From the cell containing the given text, extract its center point as [x, y] coordinate. 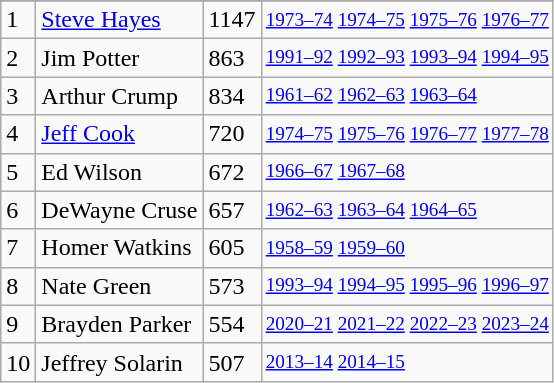
605 [232, 248]
1 [18, 20]
672 [232, 172]
Jeff Cook [120, 134]
1993–94 1994–95 1995–96 1996–97 [407, 286]
10 [18, 362]
1147 [232, 20]
Steve Hayes [120, 20]
6 [18, 210]
Homer Watkins [120, 248]
Jim Potter [120, 58]
863 [232, 58]
1974–75 1975–76 1976–77 1977–78 [407, 134]
DeWayne Cruse [120, 210]
5 [18, 172]
8 [18, 286]
Nate Green [120, 286]
1991–92 1992–93 1993–94 1994–95 [407, 58]
2 [18, 58]
Ed Wilson [120, 172]
Arthur Crump [120, 96]
1958–59 1959–60 [407, 248]
3 [18, 96]
573 [232, 286]
9 [18, 324]
7 [18, 248]
507 [232, 362]
4 [18, 134]
1961–62 1962–63 1963–64 [407, 96]
720 [232, 134]
Brayden Parker [120, 324]
1973–74 1974–75 1975–76 1976–77 [407, 20]
657 [232, 210]
1962–63 1963–64 1964–65 [407, 210]
554 [232, 324]
1966–67 1967–68 [407, 172]
2013–14 2014–15 [407, 362]
834 [232, 96]
2020–21 2021–22 2022–23 2023–24 [407, 324]
Jeffrey Solarin [120, 362]
